Capture the cell that displays the provided text and extract its (x, y) central coordinate. 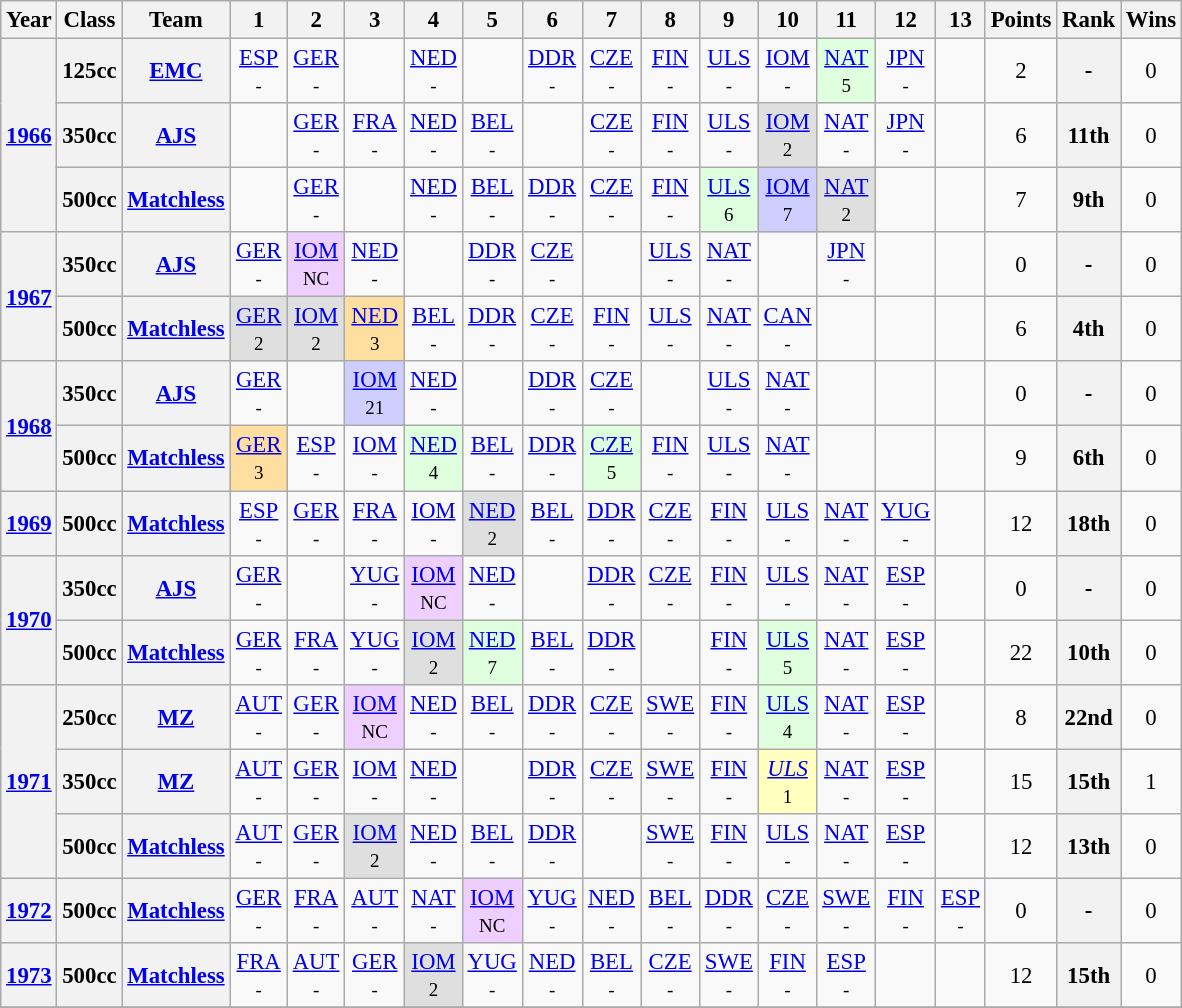
4th (1089, 330)
9th (1089, 200)
NED3 (375, 330)
1969 (29, 524)
CAN- (788, 330)
1972 (29, 910)
Year (29, 20)
GER3 (258, 458)
ULS5 (788, 652)
10 (788, 20)
Points (1020, 20)
15 (1020, 782)
250cc (90, 716)
3 (375, 20)
CZE5 (612, 458)
10th (1089, 652)
22 (1020, 652)
NED7 (492, 652)
NED2 (492, 524)
4 (434, 20)
1971 (29, 781)
1973 (29, 976)
1970 (29, 620)
NAT2 (846, 200)
Team (176, 20)
IOM7 (788, 200)
5 (492, 20)
ULS4 (788, 716)
11th (1089, 136)
13th (1089, 846)
1968 (29, 426)
Wins (1152, 20)
22nd (1089, 716)
1966 (29, 136)
ULS6 (728, 200)
NED4 (434, 458)
13 (961, 20)
EMC (176, 72)
Class (90, 20)
6th (1089, 458)
1967 (29, 296)
11 (846, 20)
GER2 (258, 330)
Rank (1089, 20)
18th (1089, 524)
NAT5 (846, 72)
ULS1 (788, 782)
125cc (90, 72)
IOM21 (375, 394)
